For the text-containing cell, return its midpoint in (X, Y) coordinate format. 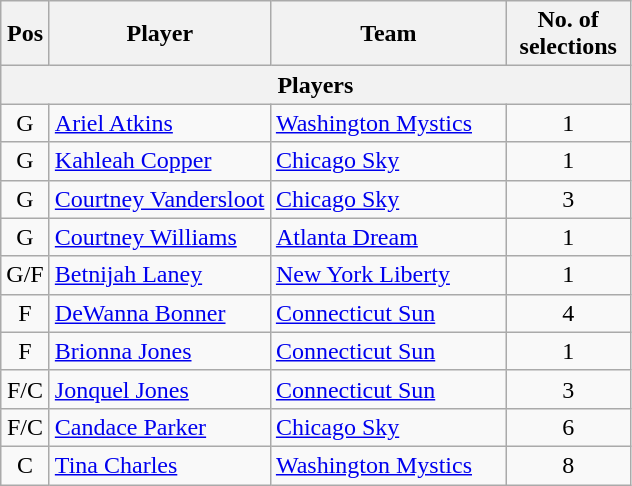
New York Liberty (388, 275)
G/F (26, 275)
Player (160, 34)
Kahleah Copper (160, 161)
DeWanna Bonner (160, 313)
Players (316, 85)
Jonquel Jones (160, 389)
Courtney Williams (160, 237)
4 (568, 313)
C (26, 465)
6 (568, 427)
Tina Charles (160, 465)
Brionna Jones (160, 351)
Courtney Vandersloot (160, 199)
Team (388, 34)
No. of selections (568, 34)
Candace Parker (160, 427)
8 (568, 465)
Ariel Atkins (160, 123)
Pos (26, 34)
Betnijah Laney (160, 275)
Atlanta Dream (388, 237)
